Find where the given text appears and provide that cell's center as (X, Y) coordinate. 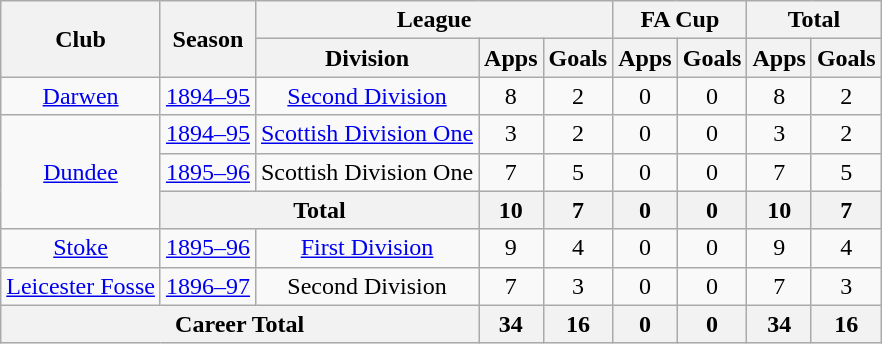
Career Total (240, 324)
1896–97 (208, 286)
Darwen (81, 96)
Club (81, 39)
FA Cup (680, 20)
Leicester Fosse (81, 286)
First Division (366, 248)
Season (208, 39)
Division (366, 58)
Dundee (81, 172)
Stoke (81, 248)
League (434, 20)
